Determine the [X, Y] coordinate at the center of the cell enclosing the given text.  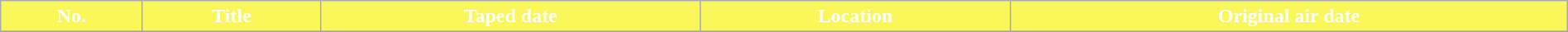
No. [71, 16]
Original air date [1289, 16]
Title [232, 16]
Location [855, 16]
Taped date [510, 16]
